Determine the [x, y] coordinate at the center of the cell enclosing the given text.  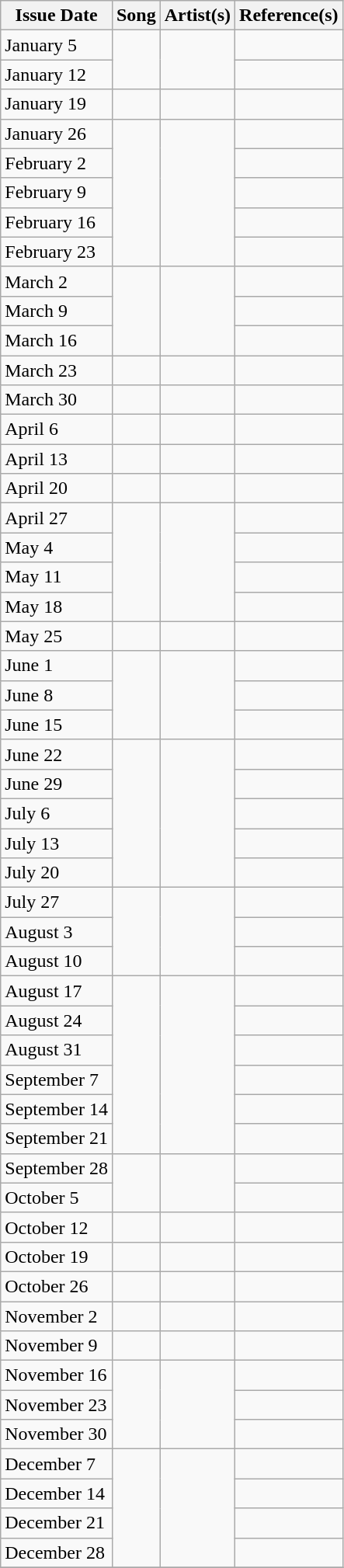
Issue Date [57, 16]
December 21 [57, 1523]
July 6 [57, 813]
February 16 [57, 222]
August 17 [57, 991]
January 26 [57, 134]
September 21 [57, 1139]
July 27 [57, 902]
Artist(s) [197, 16]
November 30 [57, 1434]
January 12 [57, 75]
June 29 [57, 784]
April 27 [57, 518]
September 7 [57, 1080]
January 19 [57, 104]
June 1 [57, 666]
June 15 [57, 725]
February 23 [57, 252]
May 4 [57, 548]
May 25 [57, 636]
March 30 [57, 400]
October 5 [57, 1198]
October 19 [57, 1257]
August 3 [57, 932]
September 14 [57, 1109]
April 13 [57, 459]
October 26 [57, 1286]
November 9 [57, 1346]
March 23 [57, 370]
December 7 [57, 1464]
July 13 [57, 843]
November 16 [57, 1375]
March 16 [57, 340]
December 14 [57, 1493]
October 12 [57, 1227]
February 9 [57, 193]
January 5 [57, 45]
December 28 [57, 1552]
Reference(s) [289, 16]
November 23 [57, 1405]
June 8 [57, 695]
May 11 [57, 577]
February 2 [57, 163]
August 10 [57, 961]
May 18 [57, 607]
August 31 [57, 1050]
September 28 [57, 1168]
March 2 [57, 281]
August 24 [57, 1020]
July 20 [57, 873]
April 20 [57, 488]
March 9 [57, 311]
June 22 [57, 754]
November 2 [57, 1316]
Song [136, 16]
April 6 [57, 429]
